Search for the cell housing the specified text and yield its (x, y) center coordinate. 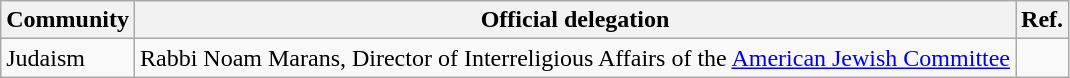
Ref. (1042, 20)
Community (68, 20)
Rabbi Noam Marans, Director of Interreligious Affairs of the American Jewish Committee (574, 58)
Judaism (68, 58)
Official delegation (574, 20)
